Return the [X, Y] coordinate for the center point of the cell that contains the specified text.  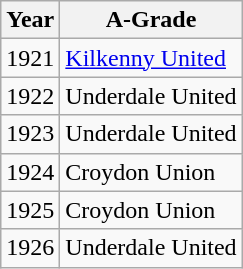
1921 [30, 58]
A-Grade [151, 20]
1926 [30, 248]
1925 [30, 210]
Year [30, 20]
Kilkenny United [151, 58]
1923 [30, 134]
1924 [30, 172]
1922 [30, 96]
